For the text-containing cell, return its midpoint in (X, Y) coordinate format. 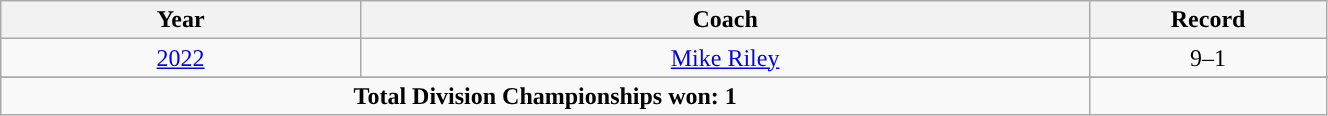
Year (181, 20)
Record (1208, 20)
9–1 (1208, 58)
Coach (724, 20)
Total Division Championships won: 1 (546, 96)
2022 (181, 58)
Mike Riley (724, 58)
